Find where the given text appears and provide that cell's center as (X, Y) coordinate. 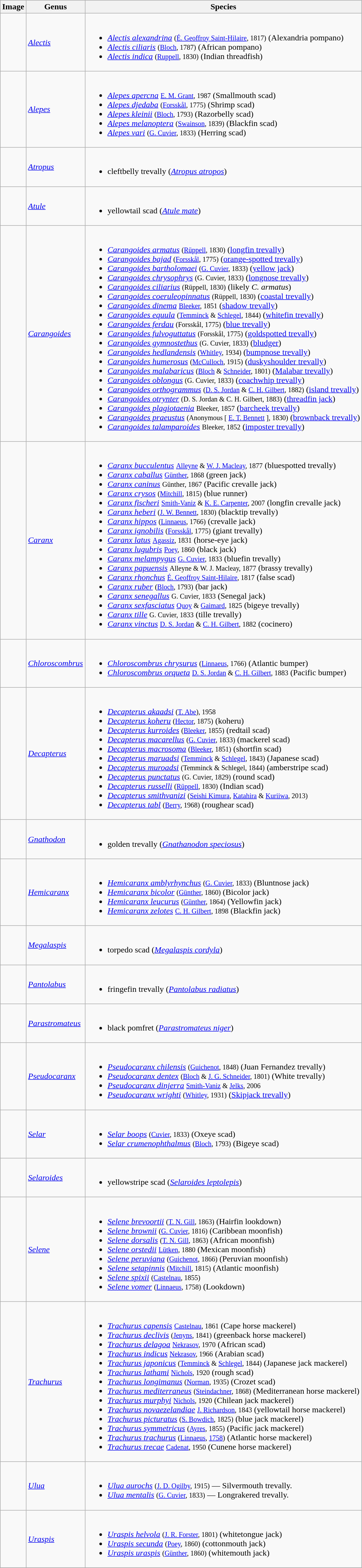
Chloroscombrus chrysurus (Linnaeus, 1766) (Atlantic bumper)Chloroscombrus orqueta D. S. Jordan & C. H. Gilbert, 1883 (Pacific bumper) (223, 663)
yellowtail scad (Atule mate) (223, 206)
black pomfret (Parastromateus niger) (223, 1023)
Species (223, 7)
Image (13, 7)
Genus (56, 7)
Ulua aurochs (J. D. Ogilby, 1915) — Silvermouth trevally.Ulua mentalis (G. Cuvier, 1833) — Longrakered trevally. (223, 1486)
Selar boops (Cuvier, 1833) (Oxeye scad)Selar crumenophthalmus (Bloch, 1793) (Bigeye scad) (223, 1134)
cleftbelly trevally (Atropus atropos) (223, 167)
Alectis (56, 42)
fringefin trevally (Pantolabus radiatus) (223, 984)
Ulua (56, 1486)
torpedo scad (Megalaspis cordyla) (223, 945)
Trachurus (56, 1382)
Carangoides (56, 333)
Megalaspis (56, 945)
Uraspis (56, 1539)
Pantolabus (56, 984)
Alepes (56, 109)
Hemicaranx (56, 892)
Selaroides (56, 1178)
Selar (56, 1134)
golden trevally (Gnathanodon speciosus) (223, 839)
yellowstripe scad (Selaroides leptolepis) (223, 1178)
Caranx (56, 540)
Pseudocaranx (56, 1076)
Chloroscombrus (56, 663)
Gnathodon (56, 839)
Atropus (56, 167)
Selene (56, 1249)
Parastromateus (56, 1023)
Atule (56, 206)
Decapterus (56, 753)
